Return [X, Y] of the center of cell containing provided text 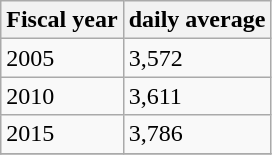
3,572 [197, 58]
3,786 [197, 134]
daily average [197, 20]
2005 [62, 58]
2015 [62, 134]
2010 [62, 96]
Fiscal year [62, 20]
3,611 [197, 96]
